Locate the cell with the specified text and output its [X, Y] center coordinate. 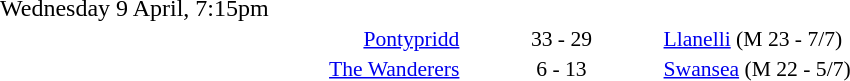
33 - 29 [561, 38]
